Search for the cell housing the specified text and yield its [x, y] center coordinate. 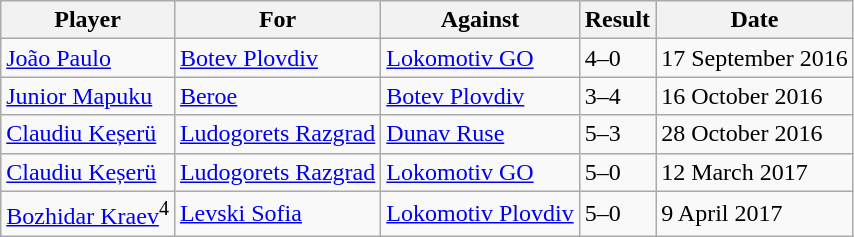
Beroe [277, 96]
4–0 [617, 58]
12 March 2017 [755, 172]
Date [755, 20]
9 April 2017 [755, 214]
28 October 2016 [755, 134]
5–3 [617, 134]
Bozhidar Kraev4 [88, 214]
Player [88, 20]
For [277, 20]
Dunav Ruse [480, 134]
17 September 2016 [755, 58]
Result [617, 20]
Lokomotiv Plovdiv [480, 214]
Levski Sofia [277, 214]
Against [480, 20]
3–4 [617, 96]
16 October 2016 [755, 96]
Junior Mapuku [88, 96]
João Paulo [88, 58]
